Determine the [x, y] coordinate at the center of the cell enclosing the given text.  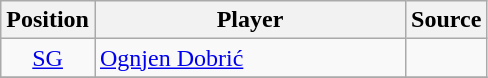
Position [48, 20]
Ognjen Dobrić [250, 58]
Source [446, 20]
Player [250, 20]
SG [48, 58]
